Return the (x, y) coordinate for the center point of the cell that contains the specified text.  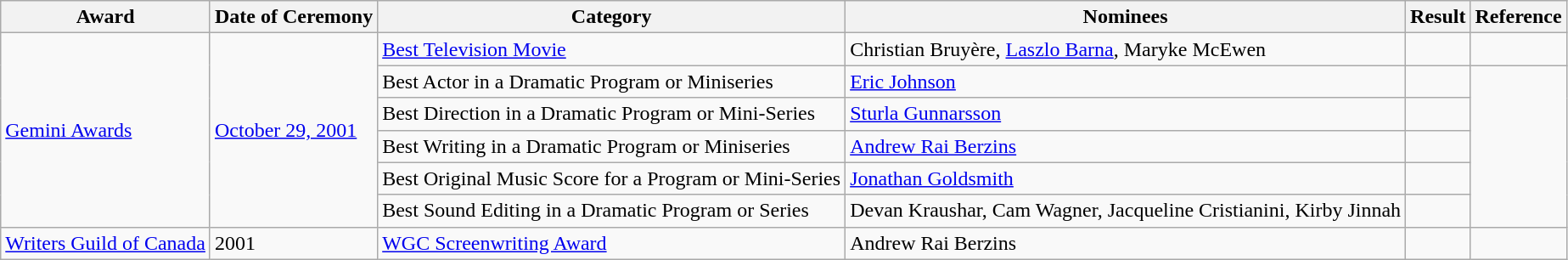
Best Actor in a Dramatic Program or Miniseries (611, 82)
Eric Johnson (1126, 82)
Reference (1518, 17)
Jonathan Goldsmith (1126, 178)
Devan Kraushar, Cam Wagner, Jacqueline Cristianini, Kirby Jinnah (1126, 211)
Gemini Awards (105, 130)
Best Direction in a Dramatic Program or Mini-Series (611, 114)
WGC Screenwriting Award (611, 243)
Best Original Music Score for a Program or Mini-Series (611, 178)
Christian Bruyère, Laszlo Barna, Maryke McEwen (1126, 49)
Nominees (1126, 17)
Date of Ceremony (294, 17)
Best Sound Editing in a Dramatic Program or Series (611, 211)
Best Writing in a Dramatic Program or Miniseries (611, 146)
Category (611, 17)
October 29, 2001 (294, 130)
Sturla Gunnarsson (1126, 114)
Result (1438, 17)
Writers Guild of Canada (105, 243)
2001 (294, 243)
Best Television Movie (611, 49)
Award (105, 17)
